From the cell containing the given text, extract its center point as (X, Y) coordinate. 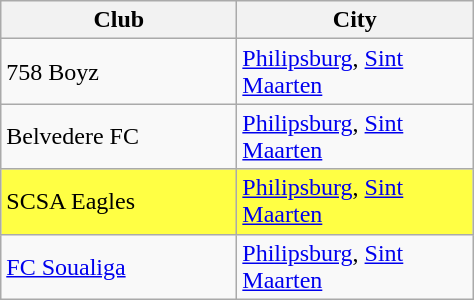
City (355, 20)
Club (119, 20)
FC Soualiga (119, 266)
758 Boyz (119, 72)
SCSA Eagles (119, 202)
Belvedere FC (119, 136)
